Locate the cell with the specified text and output its (x, y) center coordinate. 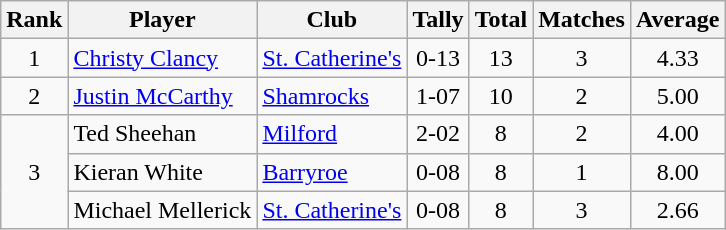
1-07 (438, 96)
5.00 (678, 96)
Christy Clancy (162, 58)
2-02 (438, 134)
2.66 (678, 210)
Tally (438, 20)
Milford (332, 134)
4.00 (678, 134)
Shamrocks (332, 96)
Total (501, 20)
4.33 (678, 58)
Club (332, 20)
Rank (34, 20)
Michael Mellerick (162, 210)
Barryroe (332, 172)
10 (501, 96)
Average (678, 20)
Justin McCarthy (162, 96)
Ted Sheehan (162, 134)
Kieran White (162, 172)
Matches (582, 20)
0-13 (438, 58)
13 (501, 58)
8.00 (678, 172)
Player (162, 20)
